For the text-containing cell, return its midpoint in (X, Y) coordinate format. 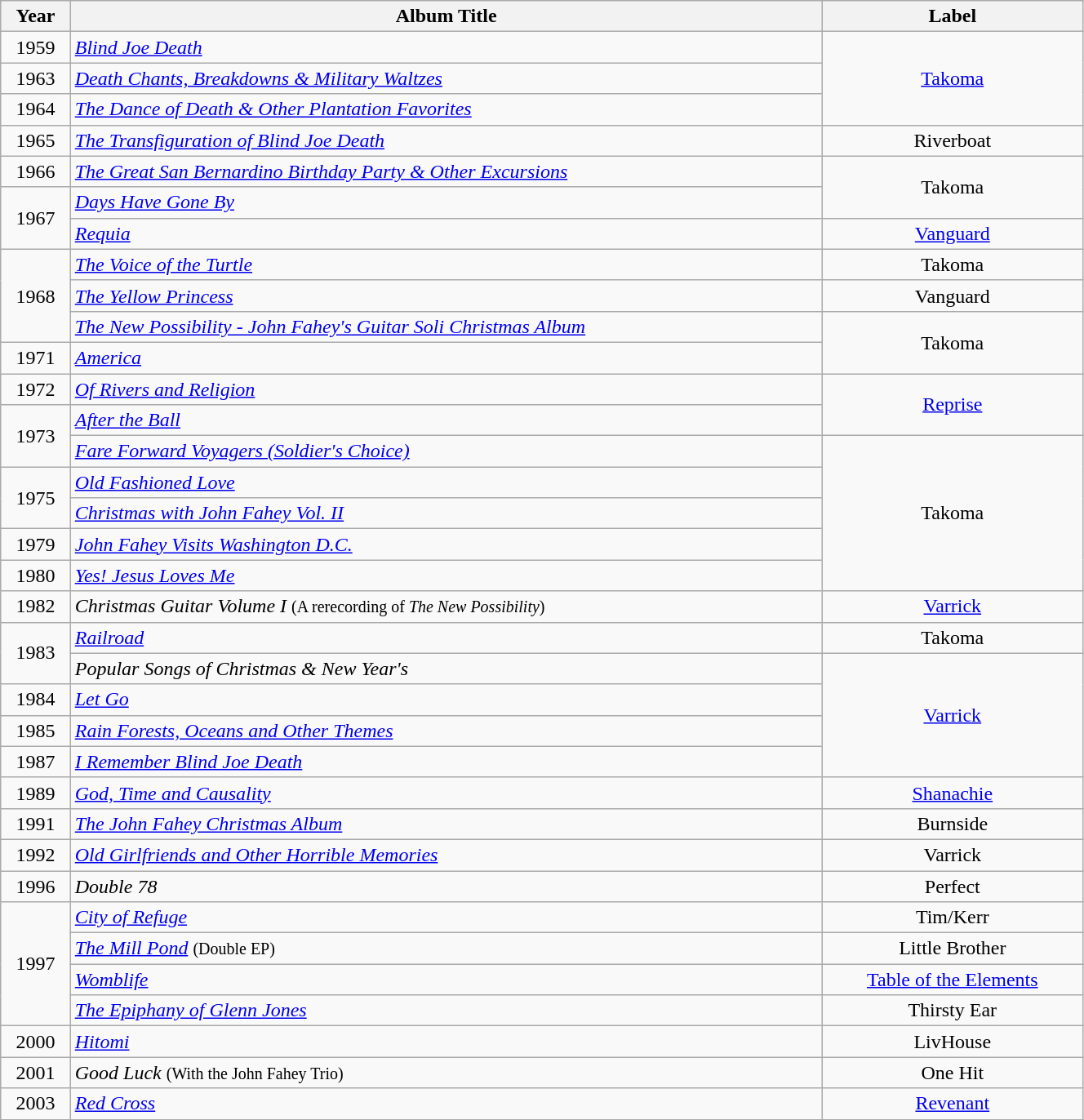
Perfect (952, 886)
Hitomi (446, 1042)
Year (36, 16)
Requia (446, 233)
Yes! Jesus Loves Me (446, 576)
Red Cross (446, 1104)
Table of the Elements (952, 980)
Christmas Guitar Volume I (A rerecording of The New Possibility) (446, 607)
I Remember Blind Joe Death (446, 762)
1983 (36, 653)
Old Fashioned Love (446, 482)
After the Ball (446, 420)
The John Fahey Christmas Album (446, 824)
Let Go (446, 700)
Christmas with John Fahey Vol. II (446, 513)
1971 (36, 358)
City of Refuge (446, 918)
LivHouse (952, 1042)
The Epiphany of Glenn Jones (446, 1011)
The New Possibility - John Fahey's Guitar Soli Christmas Album (446, 327)
Fare Forward Voyagers (Soldier's Choice) (446, 451)
1972 (36, 389)
Popular Songs of Christmas & New Year's (446, 669)
1984 (36, 700)
America (446, 358)
Old Girlfriends and Other Horrible Memories (446, 855)
1987 (36, 762)
1963 (36, 78)
Tim/Kerr (952, 918)
The Voice of the Turtle (446, 264)
Riverboat (952, 140)
1992 (36, 855)
1959 (36, 47)
Blind Joe Death (446, 47)
1982 (36, 607)
Shanachie (952, 793)
Rain Forests, Oceans and Other Themes (446, 731)
God, Time and Causality (446, 793)
Days Have Gone By (446, 202)
1996 (36, 886)
1975 (36, 498)
The Transfiguration of Blind Joe Death (446, 140)
2003 (36, 1104)
1985 (36, 731)
1973 (36, 436)
The Mill Pond (Double EP) (446, 949)
1997 (36, 964)
Womblife (446, 980)
1991 (36, 824)
1965 (36, 140)
John Fahey Visits Washington D.C. (446, 544)
Burnside (952, 824)
1966 (36, 171)
The Yellow Princess (446, 296)
The Dance of Death & Other Plantation Favorites (446, 109)
Reprise (952, 405)
Revenant (952, 1104)
1980 (36, 576)
Double 78 (446, 886)
One Hit (952, 1073)
Label (952, 16)
Railroad (446, 638)
1989 (36, 793)
1979 (36, 544)
Thirsty Ear (952, 1011)
The Great San Bernardino Birthday Party & Other Excursions (446, 171)
1968 (36, 296)
Little Brother (952, 949)
2001 (36, 1073)
1967 (36, 218)
Death Chants, Breakdowns & Military Waltzes (446, 78)
Album Title (446, 16)
1964 (36, 109)
Good Luck (With the John Fahey Trio) (446, 1073)
2000 (36, 1042)
Of Rivers and Religion (446, 389)
